From the cell containing the given text, extract its center point as [x, y] coordinate. 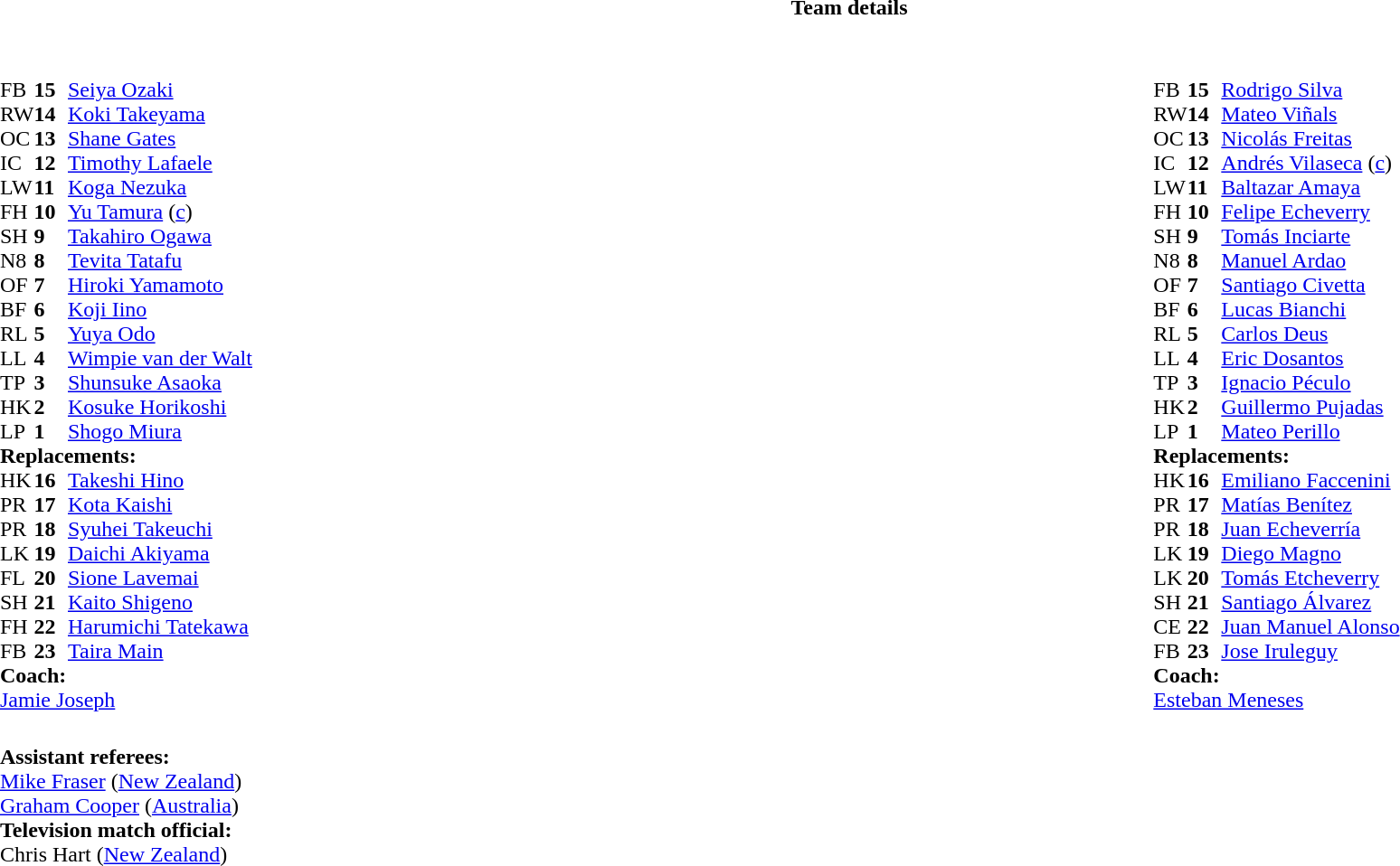
Yuya Odo [160, 334]
Santiago Álvarez [1310, 602]
Emiliano Faccenini [1310, 481]
Carlos Deus [1310, 334]
Daichi Akiyama [160, 553]
Kaito Shigeno [160, 602]
Harumichi Tatekawa [160, 627]
Lucas Bianchi [1310, 309]
Hiroki Yamamoto [160, 286]
Kosuke Horikoshi [160, 407]
Diego Magno [1310, 553]
Felipe Echeverry [1310, 212]
Shogo Miura [160, 432]
Jose Iruleguy [1310, 651]
Takahiro Ogawa [160, 237]
Tevita Tatafu [160, 260]
CE [1170, 627]
Mateo Viñals [1310, 114]
Juan Manuel Alonso [1310, 627]
Timothy Lafaele [160, 163]
Takeshi Hino [160, 481]
Wimpie van der Walt [160, 358]
Tomás Etcheverry [1310, 579]
Mateo Perillo [1310, 432]
Eric Dosantos [1310, 358]
Manuel Ardao [1310, 260]
Rodrigo Silva [1310, 90]
FL [17, 579]
Andrés Vilaseca (c) [1310, 163]
Nicolás Freitas [1310, 139]
Seiya Ozaki [160, 90]
Shane Gates [160, 139]
Koji Iino [160, 309]
Yu Tamura (c) [160, 212]
Taira Main [160, 651]
Baltazar Amaya [1310, 188]
Santiago Civetta [1310, 286]
Koga Nezuka [160, 188]
Esteban Meneses [1276, 700]
Juan Echeverría [1310, 530]
Ignacio Péculo [1310, 383]
Jamie Joseph [127, 700]
Tomás Inciarte [1310, 237]
Matías Benítez [1310, 504]
Syuhei Takeuchi [160, 530]
Kota Kaishi [160, 504]
Guillermo Pujadas [1310, 407]
Koki Takeyama [160, 114]
Shunsuke Asaoka [160, 383]
Sione Lavemai [160, 579]
